Output the [X, Y] coordinate of the center of the cell containing the given text.  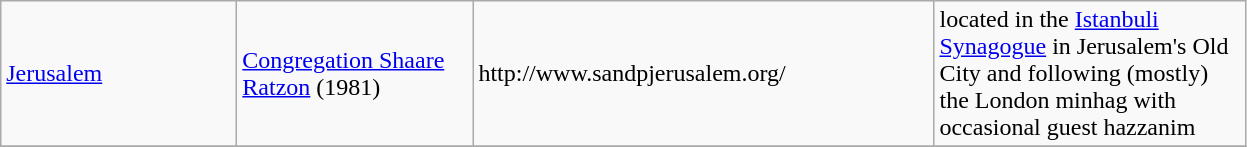
Congregation Shaare Ratzon (1981) [355, 74]
http://www.sandpjerusalem.org/ [704, 74]
Jerusalem [119, 74]
located in the Istanbuli Synagogue in Jerusalem's Old City and following (mostly) the London minhag with occasional guest hazzanim [1090, 74]
